Locate the cell with the specified text and output its (x, y) center coordinate. 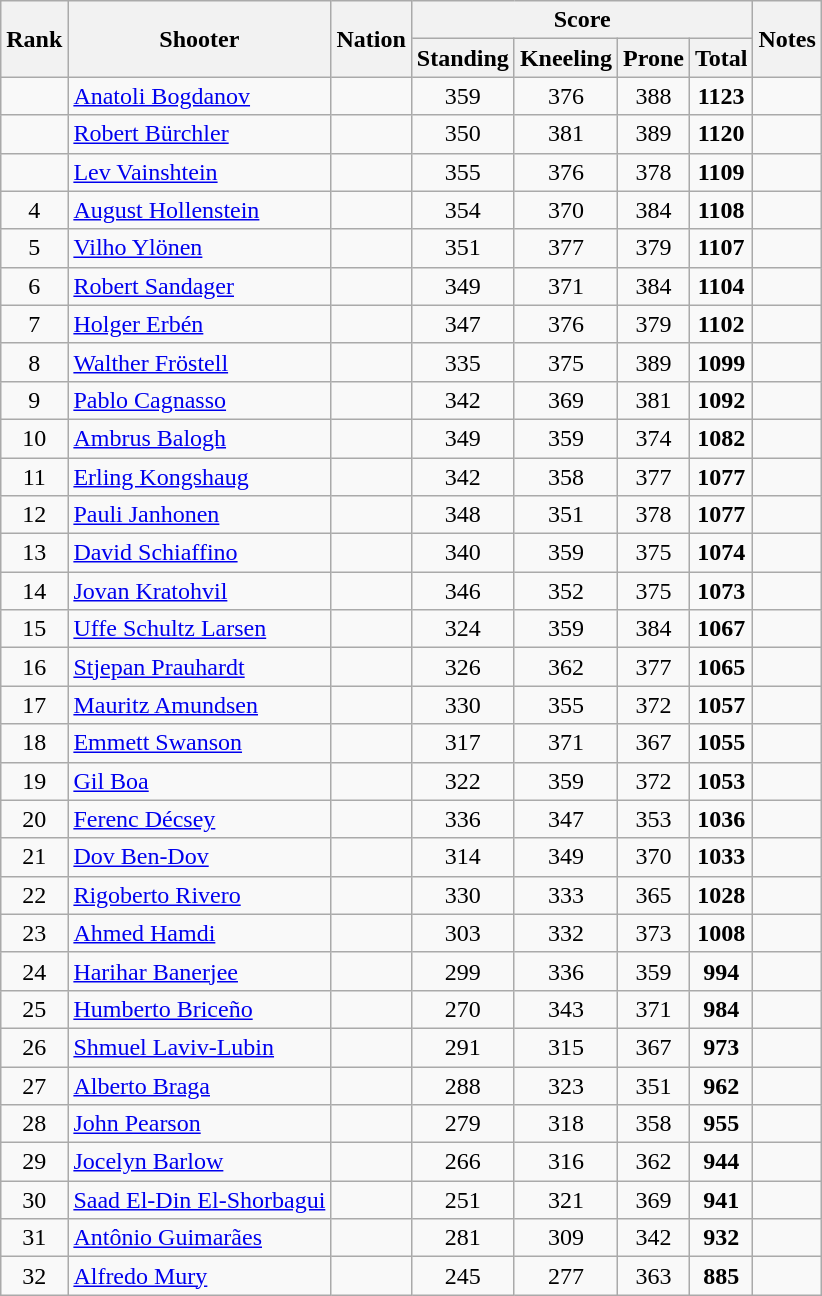
1055 (721, 743)
Nation (371, 39)
12 (34, 515)
1120 (721, 134)
324 (462, 629)
944 (721, 1162)
23 (34, 933)
Score (582, 20)
4 (34, 210)
Vilho Ylönen (200, 248)
Humberto Briceño (200, 1009)
316 (566, 1162)
348 (462, 515)
Shooter (200, 39)
333 (566, 895)
318 (566, 1124)
Dov Ben-Dov (200, 857)
21 (34, 857)
1073 (721, 591)
Jovan Kratohvil (200, 591)
11 (34, 477)
323 (566, 1085)
1108 (721, 210)
1028 (721, 895)
277 (566, 1276)
15 (34, 629)
941 (721, 1200)
Lev Vainshtein (200, 172)
321 (566, 1200)
Pablo Cagnasso (200, 400)
13 (34, 553)
Emmett Swanson (200, 743)
322 (462, 781)
962 (721, 1085)
David Schiaffino (200, 553)
309 (566, 1238)
John Pearson (200, 1124)
5 (34, 248)
1123 (721, 96)
6 (34, 286)
8 (34, 362)
Alberto Braga (200, 1085)
885 (721, 1276)
30 (34, 1200)
317 (462, 743)
Total (721, 58)
1067 (721, 629)
1074 (721, 553)
1102 (721, 324)
Standing (462, 58)
251 (462, 1200)
Ambrus Balogh (200, 438)
Alfredo Mury (200, 1276)
1104 (721, 286)
Mauritz Amundsen (200, 705)
374 (653, 438)
373 (653, 933)
365 (653, 895)
245 (462, 1276)
Ferenc Décsey (200, 819)
28 (34, 1124)
326 (462, 667)
335 (462, 362)
1036 (721, 819)
352 (566, 591)
Stjepan Prauhardt (200, 667)
1065 (721, 667)
29 (34, 1162)
26 (34, 1047)
18 (34, 743)
22 (34, 895)
1008 (721, 933)
1053 (721, 781)
Notes (787, 39)
Gil Boa (200, 781)
Holger Erbén (200, 324)
Robert Sandager (200, 286)
Robert Bürchler (200, 134)
25 (34, 1009)
1057 (721, 705)
984 (721, 1009)
1082 (721, 438)
314 (462, 857)
7 (34, 324)
291 (462, 1047)
Anatoli Bogdanov (200, 96)
16 (34, 667)
299 (462, 971)
Shmuel Laviv-Lubin (200, 1047)
Prone (653, 58)
955 (721, 1124)
Jocelyn Barlow (200, 1162)
1107 (721, 248)
Pauli Janhonen (200, 515)
332 (566, 933)
288 (462, 1085)
343 (566, 1009)
303 (462, 933)
9 (34, 400)
19 (34, 781)
Rigoberto Rivero (200, 895)
Uffe Schultz Larsen (200, 629)
350 (462, 134)
346 (462, 591)
1092 (721, 400)
Kneeling (566, 58)
1109 (721, 172)
279 (462, 1124)
17 (34, 705)
Walther Fröstell (200, 362)
August Hollenstein (200, 210)
14 (34, 591)
270 (462, 1009)
Erling Kongshaug (200, 477)
353 (653, 819)
281 (462, 1238)
1099 (721, 362)
354 (462, 210)
Antônio Guimarães (200, 1238)
388 (653, 96)
20 (34, 819)
1033 (721, 857)
973 (721, 1047)
24 (34, 971)
266 (462, 1162)
340 (462, 553)
Ahmed Hamdi (200, 933)
363 (653, 1276)
27 (34, 1085)
32 (34, 1276)
10 (34, 438)
Rank (34, 39)
31 (34, 1238)
994 (721, 971)
Harihar Banerjee (200, 971)
932 (721, 1238)
Saad El-Din El-Shorbagui (200, 1200)
315 (566, 1047)
